Locate the cell with the specified text and output its [X, Y] center coordinate. 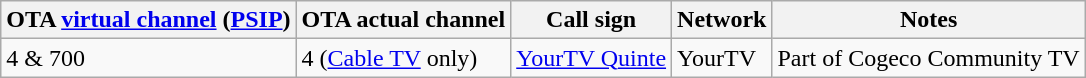
Network [722, 20]
Notes [928, 20]
4 & 700 [148, 58]
Call sign [592, 20]
4 (Cable TV only) [404, 58]
YourTV [722, 58]
OTA actual channel [404, 20]
Part of Cogeco Community TV [928, 58]
OTA virtual channel (PSIP) [148, 20]
YourTV Quinte [592, 58]
